Detect which cell encompasses the target text, then output its (X, Y) center coordinate. 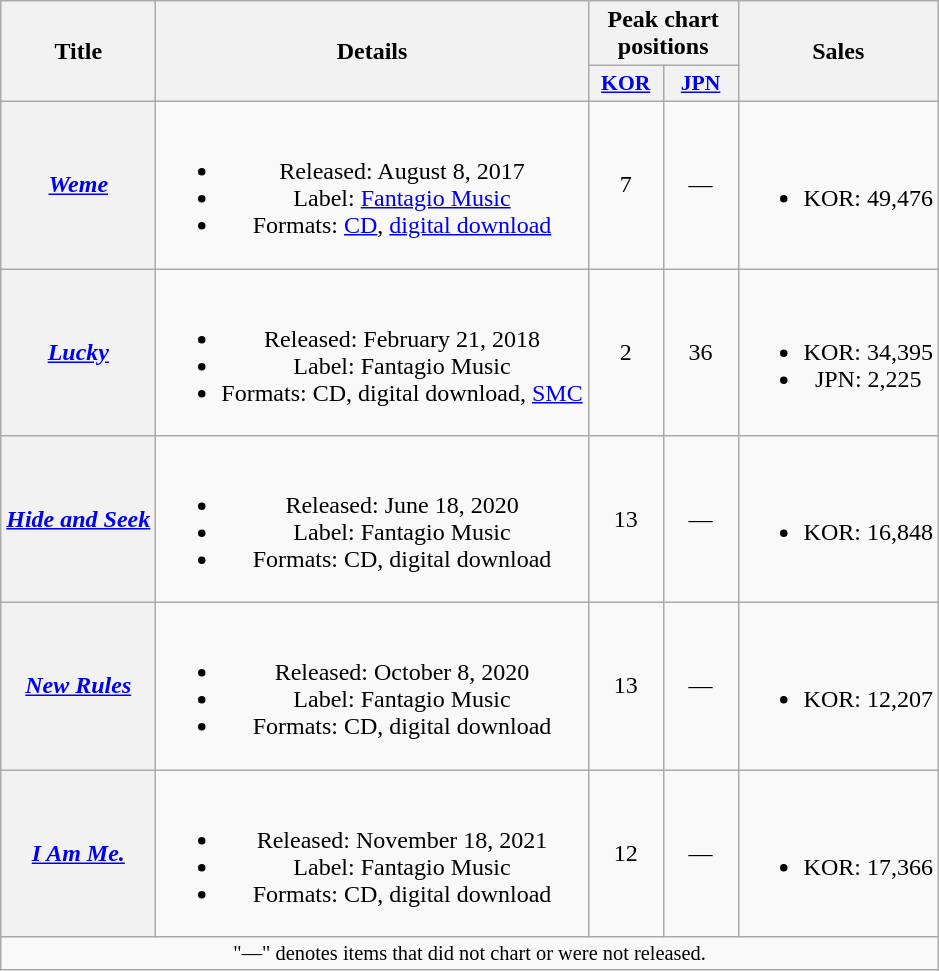
Details (372, 52)
7 (626, 184)
KOR: 12,207 (838, 686)
KOR: 16,848 (838, 520)
Released: February 21, 2018Label: Fantagio MusicFormats: CD, digital download, SMC (372, 352)
KOR (626, 84)
Sales (838, 52)
KOR: 17,366 (838, 854)
I Am Me. (78, 854)
Released: August 8, 2017Label: Fantagio MusicFormats: CD, digital download (372, 184)
KOR: 49,476 (838, 184)
12 (626, 854)
"—" denotes items that did not chart or were not released. (470, 954)
New Rules (78, 686)
2 (626, 352)
JPN (700, 84)
Released: October 8, 2020Label: Fantagio MusicFormats: CD, digital download (372, 686)
Title (78, 52)
Released: November 18, 2021Label: Fantagio MusicFormats: CD, digital download (372, 854)
Weme (78, 184)
KOR: 34,395JPN: 2,225 (838, 352)
Peak chartpositions (663, 34)
Released: June 18, 2020Label: Fantagio MusicFormats: CD, digital download (372, 520)
Hide and Seek (78, 520)
36 (700, 352)
Lucky (78, 352)
